From the cell containing the given text, extract its center point as [X, Y] coordinate. 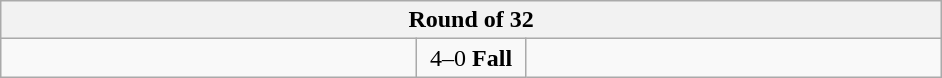
Round of 32 [472, 20]
4–0 Fall [472, 58]
